Scan for the cell matching the given text and deliver its (x, y) coordinate at center. 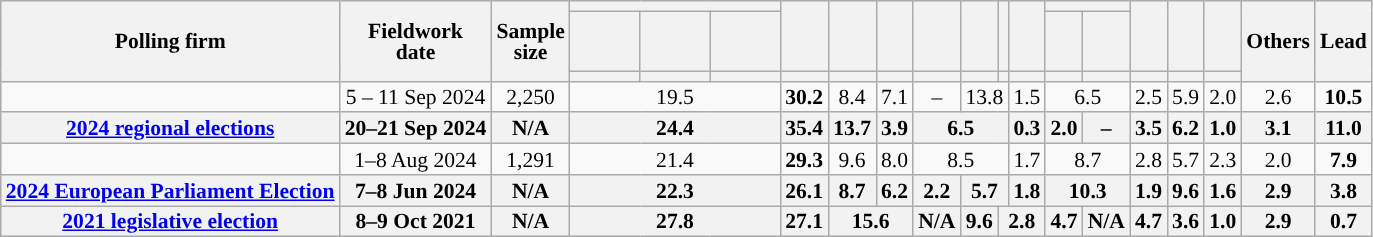
Polling firm (170, 41)
5 – 11 Sep 2024 (416, 96)
8.4 (852, 96)
21.4 (675, 160)
22.3 (675, 190)
1.5 (1026, 96)
13.7 (852, 128)
3.9 (894, 128)
7–8 Jun 2024 (416, 190)
11.0 (1344, 128)
1.9 (1148, 190)
Lead (1344, 41)
3.1 (1278, 128)
1.7 (1026, 160)
2024 regional elections (170, 128)
1,291 (530, 160)
1.6 (1222, 190)
2.6 (1278, 96)
30.2 (804, 96)
13.8 (984, 96)
19.5 (675, 96)
2024 European Parliament Election (170, 190)
8.0 (894, 160)
20–21 Sep 2024 (416, 128)
15.6 (870, 222)
10.5 (1344, 96)
3.5 (1148, 128)
Others (1278, 41)
3.8 (1344, 190)
35.4 (804, 128)
8–9 Oct 2021 (416, 222)
5.9 (1186, 96)
1.8 (1026, 190)
10.3 (1087, 190)
27.8 (675, 222)
2.2 (936, 190)
3.6 (1186, 222)
7.1 (894, 96)
1–8 Aug 2024 (416, 160)
0.3 (1026, 128)
27.1 (804, 222)
24.4 (675, 128)
2,250 (530, 96)
26.1 (804, 190)
2.3 (1222, 160)
2.5 (1148, 96)
Fieldworkdate (416, 41)
7.9 (1344, 160)
0.7 (1344, 222)
Samplesize (530, 41)
2021 legislative election (170, 222)
29.3 (804, 160)
8.5 (960, 160)
